For the text-containing cell, return its midpoint in [X, Y] coordinate format. 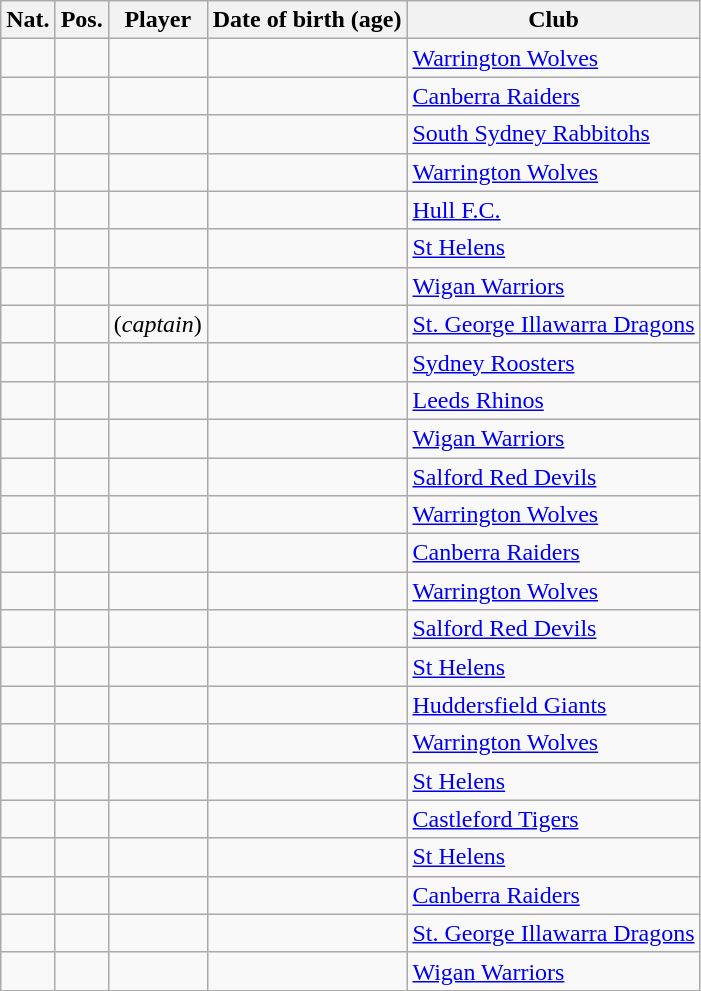
Pos. [82, 20]
(captain) [158, 324]
Sydney Roosters [554, 362]
Player [158, 20]
Leeds Rhinos [554, 400]
Castleford Tigers [554, 819]
Club [554, 20]
Date of birth (age) [307, 20]
Huddersfield Giants [554, 705]
Nat. [28, 20]
Hull F.C. [554, 210]
South Sydney Rabbitohs [554, 134]
